Pinpoint the cell where the given text exists, returning its (x, y) midpoint coordinate. 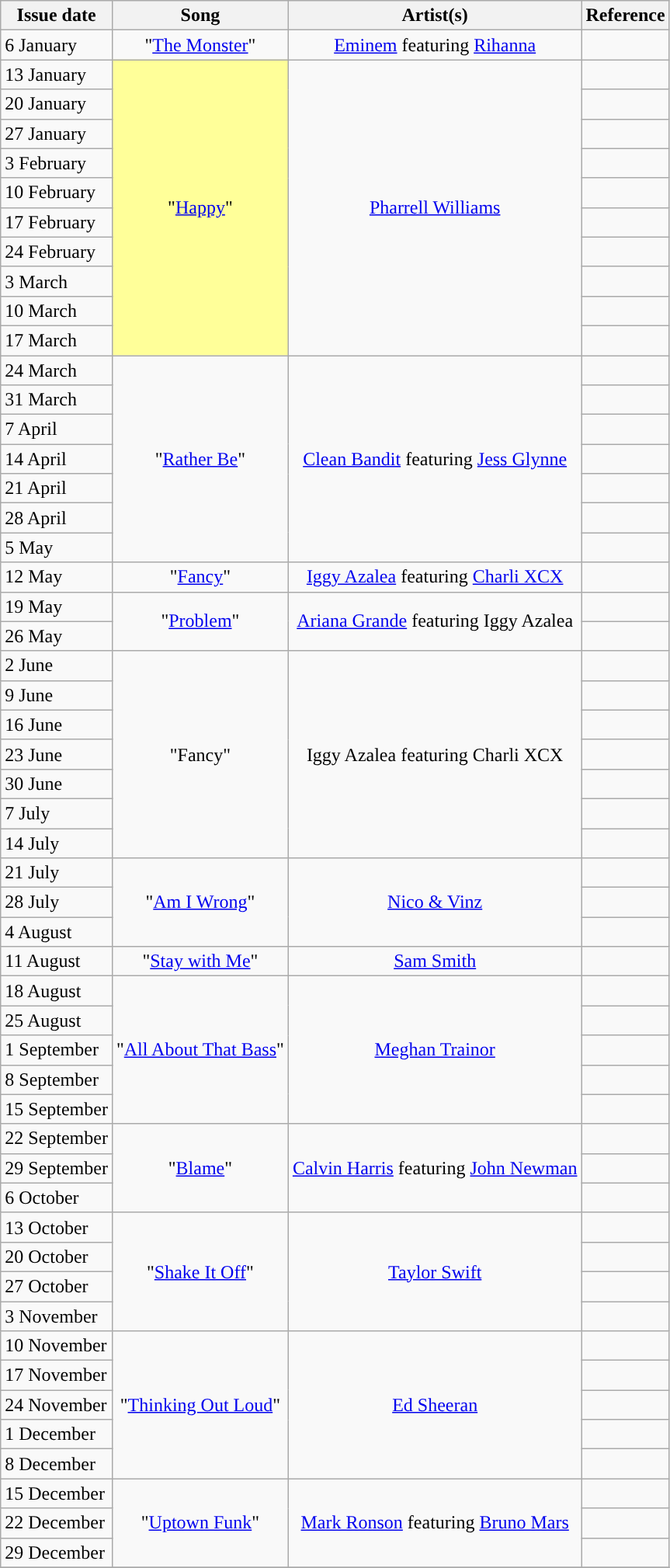
Nico & Vinz (435, 902)
9 June (57, 695)
29 December (57, 1552)
20 October (57, 1257)
23 June (57, 754)
17 November (57, 1375)
24 November (57, 1405)
3 November (57, 1316)
10 March (57, 311)
24 February (57, 252)
1 September (57, 1050)
Meghan Trainor (435, 1050)
"Rather Be" (200, 459)
10 November (57, 1346)
12 May (57, 577)
"Happy" (200, 208)
28 July (57, 902)
Taylor Swift (435, 1271)
14 July (57, 843)
21 July (57, 873)
Calvin Harris featuring John Newman (435, 1168)
19 May (57, 607)
8 September (57, 1080)
Artist(s) (435, 16)
Mark Ronson featuring Bruno Mars (435, 1523)
"All About That Bass" (200, 1050)
17 February (57, 222)
26 May (57, 636)
Clean Bandit featuring Jess Glynne (435, 459)
2 June (57, 666)
"The Monster" (200, 45)
"Problem" (200, 621)
7 April (57, 429)
Ariana Grande featuring Iggy Azalea (435, 621)
31 March (57, 400)
30 June (57, 784)
5 May (57, 548)
20 January (57, 104)
4 August (57, 932)
13 October (57, 1227)
27 January (57, 134)
25 August (57, 1020)
"Blame" (200, 1168)
Pharrell Williams (435, 208)
15 December (57, 1493)
8 December (57, 1464)
28 April (57, 518)
29 September (57, 1168)
Ed Sheeran (435, 1405)
21 April (57, 488)
Eminem featuring Rihanna (435, 45)
24 March (57, 370)
1 December (57, 1434)
Song (200, 16)
"Am I Wrong" (200, 902)
6 January (57, 45)
"Thinking Out Loud" (200, 1405)
22 December (57, 1523)
3 February (57, 163)
Sam Smith (435, 961)
27 October (57, 1286)
22 September (57, 1139)
14 April (57, 459)
Reference (626, 16)
Issue date (57, 16)
3 March (57, 281)
15 September (57, 1109)
13 January (57, 75)
6 October (57, 1198)
11 August (57, 961)
"Stay with Me" (200, 961)
17 March (57, 340)
18 August (57, 991)
10 February (57, 193)
7 July (57, 813)
16 June (57, 725)
"Uptown Funk" (200, 1523)
"Shake It Off" (200, 1271)
